From the cell containing the given text, extract its center point as [x, y] coordinate. 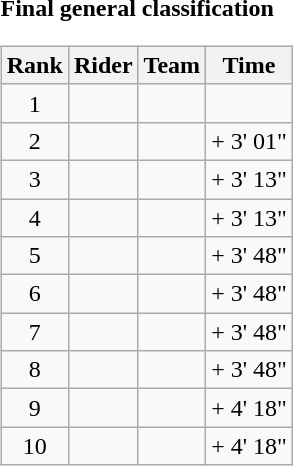
7 [34, 332]
5 [34, 256]
2 [34, 141]
9 [34, 408]
1 [34, 103]
Rider [103, 65]
3 [34, 179]
Time [250, 65]
Rank [34, 65]
Team [172, 65]
4 [34, 217]
+ 3' 01" [250, 141]
6 [34, 294]
10 [34, 446]
8 [34, 370]
